Search for the cell housing the specified text and yield its (X, Y) center coordinate. 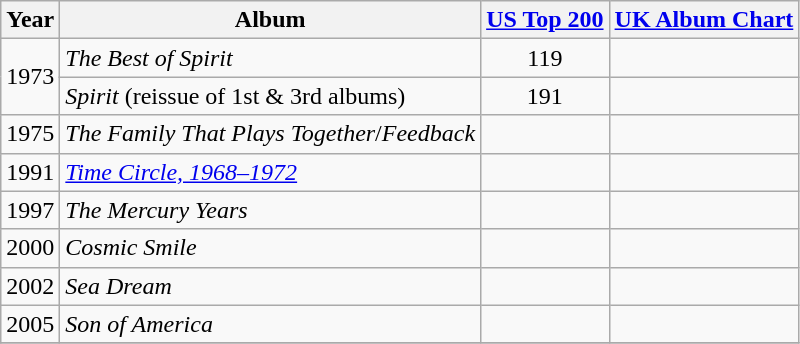
Cosmic Smile (270, 248)
Album (270, 20)
1975 (30, 134)
The Best of Spirit (270, 58)
Time Circle, 1968–1972 (270, 172)
Year (30, 20)
2000 (30, 248)
1973 (30, 77)
Son of America (270, 324)
2005 (30, 324)
UK Album Chart (704, 20)
191 (545, 96)
2002 (30, 286)
Sea Dream (270, 286)
1991 (30, 172)
The Mercury Years (270, 210)
US Top 200 (545, 20)
1997 (30, 210)
The Family That Plays Together/Feedback (270, 134)
119 (545, 58)
Spirit (reissue of 1st & 3rd albums) (270, 96)
